For the text-containing cell, return its midpoint in (X, Y) coordinate format. 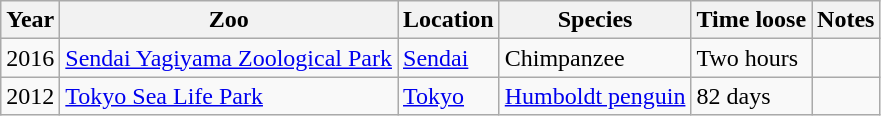
Time loose (752, 20)
Sendai (449, 58)
82 days (752, 96)
Zoo (229, 20)
Chimpanzee (595, 58)
Species (595, 20)
Sendai Yagiyama Zoological Park (229, 58)
2016 (30, 58)
Humboldt penguin (595, 96)
2012 (30, 96)
Tokyo (449, 96)
Year (30, 20)
Two hours (752, 58)
Location (449, 20)
Tokyo Sea Life Park (229, 96)
Notes (846, 20)
